Pinpoint the cell where the given text exists, returning its (X, Y) midpoint coordinate. 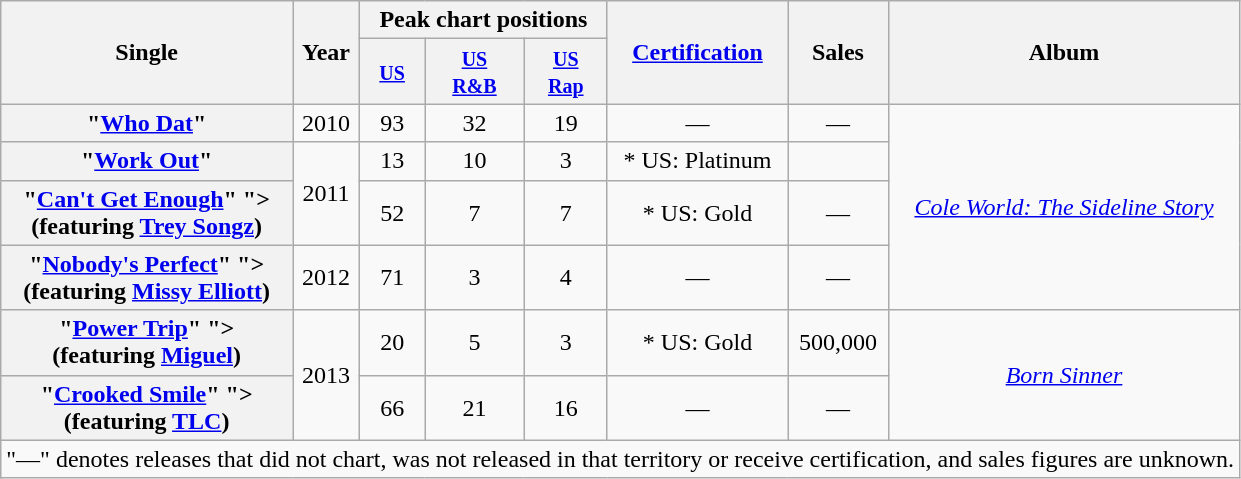
Sales (838, 52)
93 (392, 123)
Born Sinner (1064, 375)
"Power Trip" ">(featuring Miguel) (147, 342)
52 (392, 212)
"Crooked Smile" ">(featuring TLC) (147, 408)
5 (474, 342)
USR&B (474, 72)
Year (326, 52)
66 (392, 408)
2012 (326, 278)
21 (474, 408)
"Who Dat" (147, 123)
71 (392, 278)
10 (474, 161)
2010 (326, 123)
2013 (326, 375)
13 (392, 161)
4 (566, 278)
20 (392, 342)
US (392, 72)
16 (566, 408)
"—" denotes releases that did not chart, was not released in that territory or receive certification, and sales figures are unknown. (620, 459)
"Nobody's Perfect" ">(featuring Missy Elliott) (147, 278)
19 (566, 123)
2011 (326, 194)
32 (474, 123)
Album (1064, 52)
"Work Out" (147, 161)
"Can't Get Enough" ">(featuring Trey Songz) (147, 212)
USRap (566, 72)
Certification (697, 52)
500,000 (838, 342)
* US: Platinum (697, 161)
Single (147, 52)
Cole World: The Sideline Story (1064, 207)
Peak chart positions (483, 20)
